Detect which cell encompasses the target text, then output its [x, y] center coordinate. 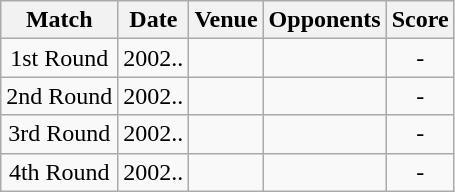
Venue [226, 20]
Date [154, 20]
Score [420, 20]
2nd Round [60, 96]
1st Round [60, 58]
Match [60, 20]
4th Round [60, 172]
3rd Round [60, 134]
Opponents [324, 20]
